Capture the cell that displays the provided text and extract its [X, Y] central coordinate. 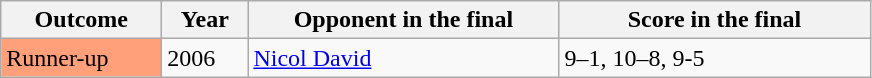
Outcome [82, 20]
9–1, 10–8, 9-5 [714, 58]
Opponent in the final [404, 20]
Runner-up [82, 58]
Year [205, 20]
Score in the final [714, 20]
Nicol David [404, 58]
2006 [205, 58]
